From the cell containing the given text, extract its center point as [X, Y] coordinate. 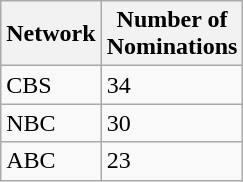
ABC [51, 161]
23 [172, 161]
Number ofNominations [172, 34]
CBS [51, 85]
34 [172, 85]
30 [172, 123]
Network [51, 34]
NBC [51, 123]
